Find where the given text appears and provide that cell's center as [X, Y] coordinate. 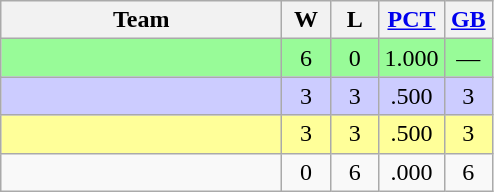
GB [468, 20]
.000 [412, 172]
L [354, 20]
— [468, 58]
W [306, 20]
PCT [412, 20]
Team [142, 20]
1.000 [412, 58]
